Pinpoint the cell where the given text exists, returning its [x, y] midpoint coordinate. 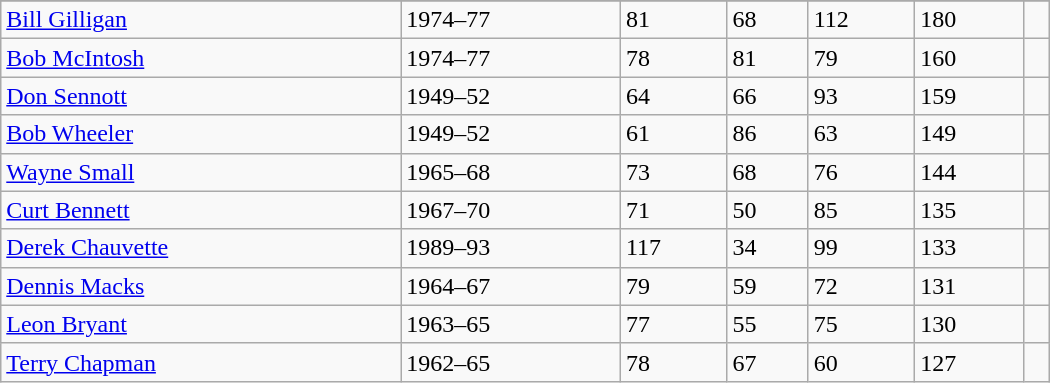
72 [862, 286]
117 [674, 248]
59 [768, 286]
73 [674, 172]
67 [768, 362]
127 [970, 362]
1964–67 [511, 286]
85 [862, 210]
112 [862, 20]
1967–70 [511, 210]
149 [970, 134]
66 [768, 96]
1965–68 [511, 172]
86 [768, 134]
159 [970, 96]
Wayne Small [201, 172]
75 [862, 324]
131 [970, 286]
Bob Wheeler [201, 134]
Leon Bryant [201, 324]
50 [768, 210]
71 [674, 210]
Curt Bennett [201, 210]
160 [970, 58]
76 [862, 172]
1989–93 [511, 248]
Terry Chapman [201, 362]
63 [862, 134]
55 [768, 324]
1963–65 [511, 324]
180 [970, 20]
99 [862, 248]
Dennis Macks [201, 286]
144 [970, 172]
135 [970, 210]
34 [768, 248]
1962–65 [511, 362]
Don Sennott [201, 96]
133 [970, 248]
60 [862, 362]
Derek Chauvette [201, 248]
Bill Gilligan [201, 20]
93 [862, 96]
77 [674, 324]
Bob McIntosh [201, 58]
61 [674, 134]
64 [674, 96]
130 [970, 324]
